Determine the [x, y] coordinate at the center of the cell enclosing the given text.  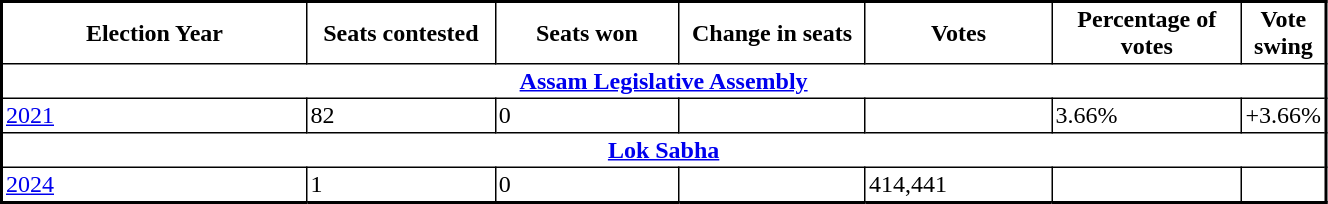
2021 [154, 115]
Percentage of votes [1147, 33]
Seats contested [401, 33]
Change in seats [772, 33]
Election Year [154, 33]
Votes [958, 33]
82 [401, 115]
Vote swing [1284, 33]
Seats won [587, 33]
Lok Sabha [664, 150]
414,441 [958, 184]
Assam Legislative Assembly [664, 81]
1 [401, 184]
+3.66% [1284, 115]
2024 [154, 184]
3.66% [1147, 115]
